For the text-containing cell, return its midpoint in (x, y) coordinate format. 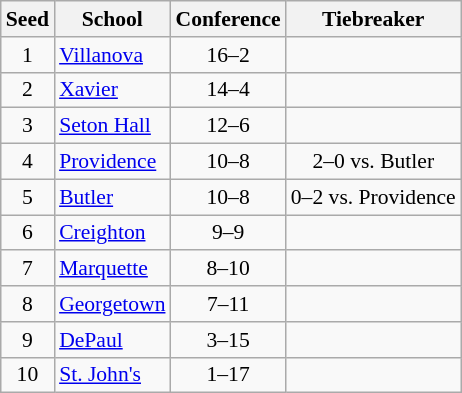
4 (28, 162)
2–0 vs. Butler (374, 162)
Marquette (112, 269)
3 (28, 126)
0–2 vs. Providence (374, 197)
8–10 (228, 269)
Villanova (112, 55)
Butler (112, 197)
9 (28, 340)
6 (28, 233)
Creighton (112, 233)
14–4 (228, 90)
St. John's (112, 375)
7 (28, 269)
Seton Hall (112, 126)
School (112, 19)
Georgetown (112, 304)
10 (28, 375)
Tiebreaker (374, 19)
Providence (112, 162)
3–15 (228, 340)
Xavier (112, 90)
12–6 (228, 126)
1–17 (228, 375)
Seed (28, 19)
7–11 (228, 304)
16–2 (228, 55)
2 (28, 90)
8 (28, 304)
9–9 (228, 233)
5 (28, 197)
1 (28, 55)
Conference (228, 19)
DePaul (112, 340)
